Search for the cell housing the specified text and yield its (x, y) center coordinate. 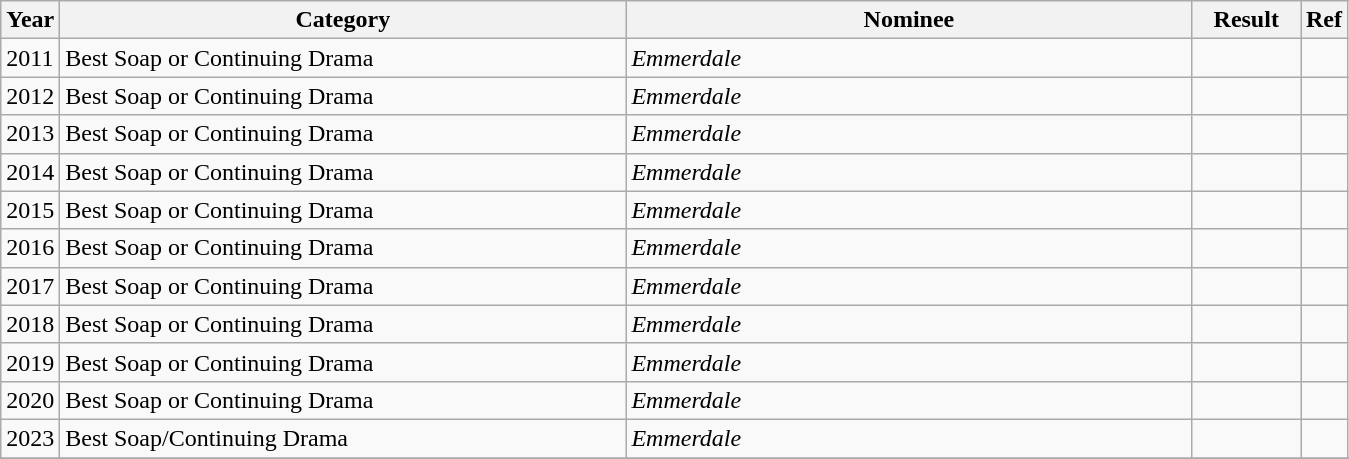
Result (1246, 20)
Category (343, 20)
Ref (1324, 20)
2016 (30, 248)
2014 (30, 172)
2011 (30, 58)
2012 (30, 96)
2015 (30, 210)
2018 (30, 324)
2017 (30, 286)
2023 (30, 438)
Year (30, 20)
2020 (30, 400)
Best Soap/Continuing Drama (343, 438)
2013 (30, 134)
Nominee (909, 20)
2019 (30, 362)
